For the text-containing cell, return its midpoint in (X, Y) coordinate format. 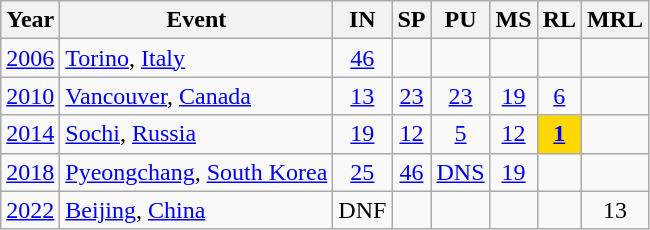
Event (196, 20)
Sochi, Russia (196, 134)
MRL (616, 20)
2006 (30, 58)
IN (362, 20)
Vancouver, Canada (196, 96)
Pyeongchang, South Korea (196, 172)
DNF (362, 210)
MS (514, 20)
2018 (30, 172)
1 (559, 134)
2010 (30, 96)
Torino, Italy (196, 58)
PU (460, 20)
RL (559, 20)
Beijing, China (196, 210)
DNS (460, 172)
25 (362, 172)
2014 (30, 134)
SP (412, 20)
6 (559, 96)
2022 (30, 210)
5 (460, 134)
Year (30, 20)
